Scan for the cell matching the given text and deliver its (X, Y) coordinate at center. 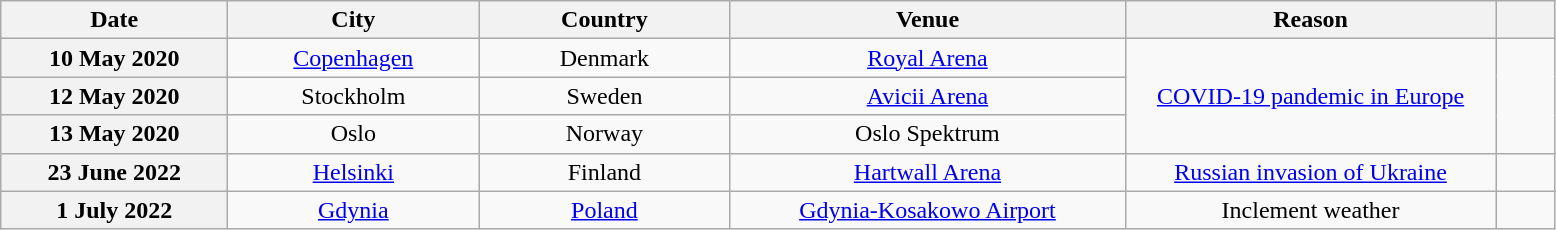
Inclement weather (1310, 210)
Sweden (604, 96)
Russian invasion of Ukraine (1310, 172)
Copenhagen (354, 58)
Reason (1310, 20)
Hartwall Arena (928, 172)
Oslo Spektrum (928, 134)
Poland (604, 210)
Stockholm (354, 96)
Norway (604, 134)
City (354, 20)
Date (114, 20)
Royal Arena (928, 58)
Denmark (604, 58)
COVID-19 pandemic in Europe (1310, 96)
Avicii Arena (928, 96)
Helsinki (354, 172)
13 May 2020 (114, 134)
10 May 2020 (114, 58)
12 May 2020 (114, 96)
Country (604, 20)
Gdynia-Kosakowo Airport (928, 210)
Finland (604, 172)
1 July 2022 (114, 210)
Oslo (354, 134)
Venue (928, 20)
23 June 2022 (114, 172)
Gdynia (354, 210)
